Output the (x, y) coordinate of the center of the cell containing the given text.  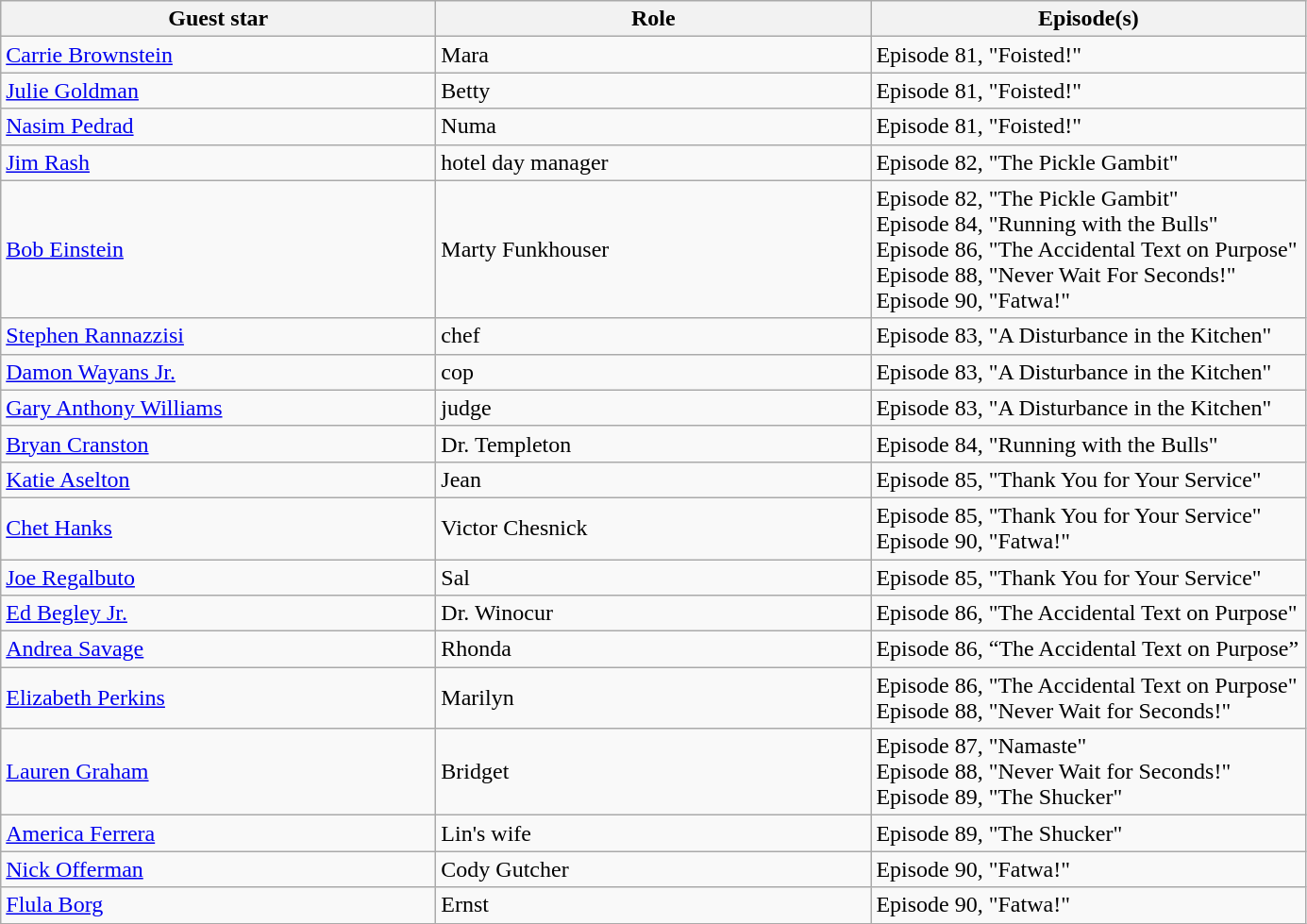
Carrie Brownstein (219, 55)
Episode 89, "The Shucker" (1089, 833)
Katie Aselton (219, 479)
Episode 86, "The Accidental Text on Purpose" (1089, 613)
Marty Funkhouser (653, 249)
Cody Gutcher (653, 869)
Nasim Pedrad (219, 126)
Andrea Savage (219, 649)
Nick Offerman (219, 869)
Guest star (219, 19)
chef (653, 336)
Episode 85, "Thank You for Your Service"Episode 90, "Fatwa!" (1089, 529)
Flula Borg (219, 905)
Jean (653, 479)
Betty (653, 91)
Chet Hanks (219, 529)
Episode 82, "The Pickle Gambit" (1089, 162)
Bridget (653, 772)
Bob Einstein (219, 249)
Dr. Winocur (653, 613)
cop (653, 372)
Gary Anthony Williams (219, 408)
Lin's wife (653, 833)
Dr. Templeton (653, 444)
Marilyn (653, 698)
Bryan Cranston (219, 444)
Elizabeth Perkins (219, 698)
Mara (653, 55)
Stephen Rannazzisi (219, 336)
Episode 86, "The Accidental Text on Purpose"Episode 88, "Never Wait for Seconds!" (1089, 698)
Jim Rash (219, 162)
Episode 86, “The Accidental Text on Purpose” (1089, 649)
judge (653, 408)
Episode 87, "Namaste"Episode 88, "Never Wait for Seconds!"Episode 89, "The Shucker" (1089, 772)
Role (653, 19)
Julie Goldman (219, 91)
Episode(s) (1089, 19)
Ed Begley Jr. (219, 613)
Numa (653, 126)
Ernst (653, 905)
Victor Chesnick (653, 529)
Sal (653, 577)
America Ferrera (219, 833)
hotel day manager (653, 162)
Damon Wayans Jr. (219, 372)
Rhonda (653, 649)
Joe Regalbuto (219, 577)
Episode 84, "Running with the Bulls" (1089, 444)
Lauren Graham (219, 772)
